Search for the cell housing the specified text and yield its [x, y] center coordinate. 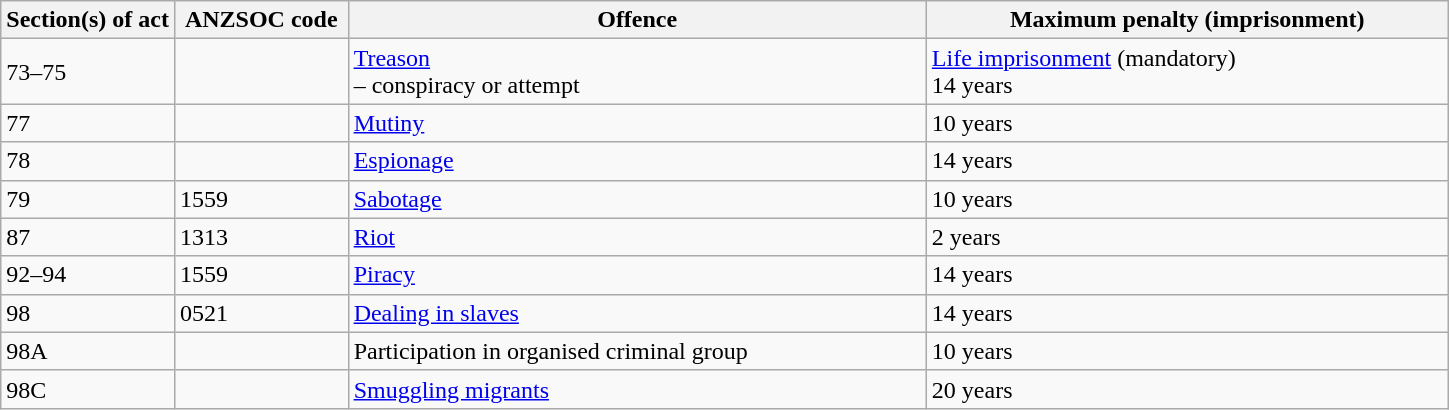
1313 [261, 237]
Riot [637, 237]
Dealing in slaves [637, 313]
73–75 [88, 72]
79 [88, 199]
77 [88, 123]
87 [88, 237]
0521 [261, 313]
Section(s) of act [88, 20]
98 [88, 313]
Espionage [637, 161]
78 [88, 161]
Piracy [637, 275]
Offence [637, 20]
Smuggling migrants [637, 389]
Mutiny [637, 123]
Maximum penalty (imprisonment) [1187, 20]
98C [88, 389]
20 years [1187, 389]
Sabotage [637, 199]
92–94 [88, 275]
98A [88, 351]
2 years [1187, 237]
ANZSOC code [261, 20]
Treason – conspiracy or attempt [637, 72]
Participation in organised criminal group [637, 351]
Life imprisonment (mandatory) 14 years [1187, 72]
